Identify which cell holds the provided text, then report its (x, y) central coordinate. 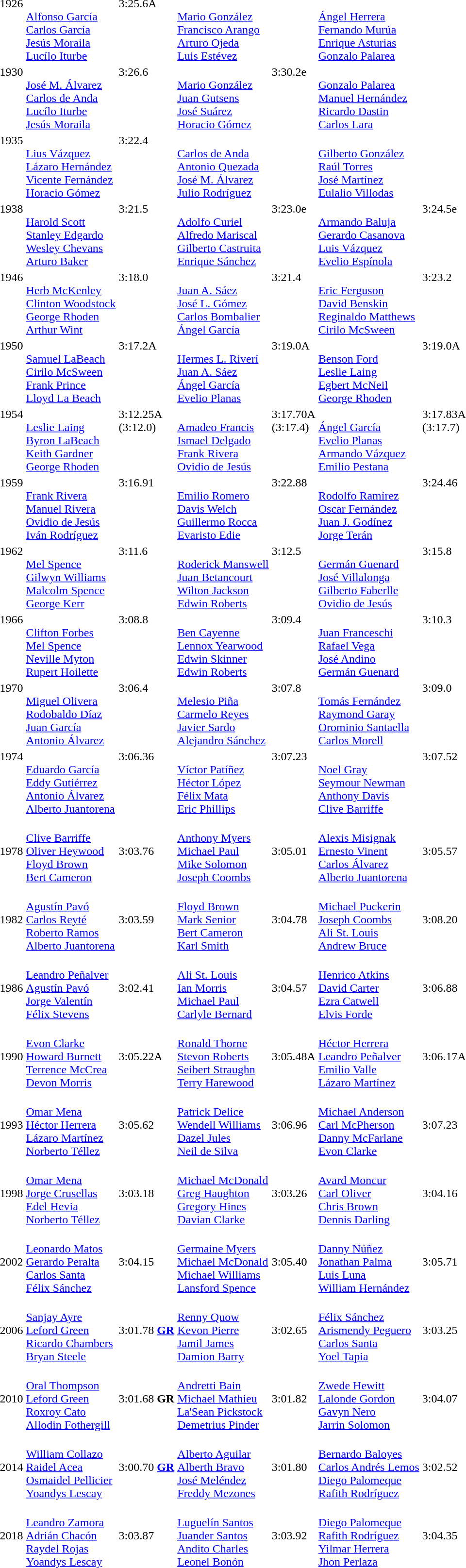
Héctor HerreraLeandro PeñalverEmilio ValleLázaro Martínez (369, 1056)
Avard MoncurCarl OliverChris BrownDennis Darling (369, 1193)
Harold Scott Stanley Edgardo Wesley Chevans Arturo Baker (71, 235)
3:22.88 (293, 509)
Gonzalo Palarea Manuel Hernández Ricardo Dastin Carlos Lara (369, 98)
Adolfo Curiel Alfredo Mariscal Gilberto Castruita Enrique Sánchez (223, 235)
3:06.96 (293, 1125)
Eduardo García Eddy Gutiérrez Antonio ÁlvarezAlberto Juantorena (71, 783)
Lius Vázquez Lázaro Hernández Vicente Fernández Horacio Gómez (71, 167)
Agustín PavóCarlos ReytéRoberto RamosAlberto Juantorena (71, 919)
3:06.36 (147, 783)
3:05.48A (293, 1056)
Germaine MyersMichael McDonaldMichael WilliamsLansford Spence (223, 1262)
Armando Baluja Gerardo Casanova Luis Vázquez Evelio Espínola (369, 235)
Omar MenaHéctor HerreraLázaro MartínezNorberto Téllez (71, 1125)
Juan A. Sáez José L. Gómez Carlos Bombalier Ángel García (223, 303)
Floyd BrownMark SeniorBert CameronKarl Smith (223, 919)
Bernardo BaloyesCarlos Andrés LemosDiego PalomequeRafith Rodríguez (369, 1467)
Omar MenaJorge CrusellasEdel HeviaNorberto Téllez (71, 1193)
3:16.91 (147, 509)
Roderick Manswell Juan Betancourt Wilton Jackson Edwin Roberts (223, 577)
Danny NúñezJonathan PalmaLuis LunaWilliam Hernández (369, 1262)
Mel Spence Gilwyn Williams Malcolm Spence George Kerr (71, 577)
Ángel García Evelio Planas Armando Vázquez Emilio Pestana (369, 440)
Renny QuowKevon PierreJamil JamesDamion Barry (223, 1330)
Mario González Juan Gutsens José Suárez Horacio Gómez (223, 98)
3:04.15 (147, 1262)
Leandro PeñalverAgustín PavóJorge ValentínFélix Stevens (71, 988)
3:05.22A (147, 1056)
Víctor PatíñezHéctor LópezFélix MataEric Phillips (223, 783)
Evon ClarkeHoward BurnettTerrence McCreaDevon Morris (71, 1056)
3:17.2A (147, 372)
William CollazoRaidel AceaOsmaidel PellicierYoandys Lescay (71, 1467)
3:04.78 (293, 919)
3:07.8 (293, 714)
Michael AndersonCarl McPhersonDanny McFarlaneEvon Clarke (369, 1125)
3:07.23 (293, 783)
Leonardo MatosGerardo PeraltaCarlos SantaFélix Sánchez (71, 1262)
3:21.4 (293, 303)
3:03.59 (147, 919)
3:01.68 GR (147, 1399)
Noel GraySeymour NewmanAnthony DavisClive Barriffe (369, 783)
Melesio Piña Carmelo Reyes Javier Sardo Alejandro Sánchez (223, 714)
3:00.70 GR (147, 1467)
3:03.26 (293, 1193)
3:26.6 (147, 98)
Amadeo Francis Ismael Delgado Frank Rivera Ovidio de Jesús (223, 440)
Carlos de Anda Antonio Quezada José M. Álvarez Julio Rodríguez (223, 167)
Patrick DeliceWendell WilliamsDazel JulesNeil de Silva (223, 1125)
3:01.82 (293, 1399)
Hermes L. Riverí Juan A. Sáez Ángel García Evelio Planas (223, 372)
3:22.4 (147, 167)
Rodolfo Ramírez Oscar Fernández Juan J. Godínez Jorge Terán (369, 509)
3:03.76 (147, 851)
3:01.80 (293, 1467)
3:12.25A(3:12.0) (147, 440)
Ali St. LouisIan MorrisMichael PaulCarlyle Bernard (223, 988)
3:02.65 (293, 1330)
3:19.0A (293, 372)
Félix SánchezArismendy PegueroCarlos SantaYoel Tapia (369, 1330)
3:04.57 (293, 988)
3:05.01 (293, 851)
Michael McDonaldGreg HaughtonGregory HinesDavian Clarke (223, 1193)
3:03.18 (147, 1193)
Emilio Romero Davis Welch Guillermo Rocca Evaristo Edie (223, 509)
Leslie Laing Byron LaBeach Keith Gardner George Rhoden (71, 440)
3:08.8 (147, 646)
3:06.4 (147, 714)
Gilberto González Raúl Torres José Martínez Eulalio Villodas (369, 167)
Benson Ford Leslie Laing Egbert McNeil George Rhoden (369, 372)
Juan Franceschi Rafael Vega José Andino Germán Guenard (369, 646)
3:12.5 (293, 577)
Ronald ThorneStevon RobertsSeibert StraughnTerry Harewood (223, 1056)
Clive BarriffeOliver HeywoodFloyd BrownBert Cameron (71, 851)
José M. Álvarez Carlos de Anda Lucílo Iturbe Jesús Moraila (71, 98)
3:21.5 (147, 235)
Andretti BainMichael MathieuLa'Sean PickstockDemetrius Pinder (223, 1399)
3:17.70A(3:17.4) (293, 440)
Herb McKenley Clinton Woodstock George Rhoden Arthur Wint (71, 303)
3:23.0e (293, 235)
Clifton Forbes Mel Spence Neville Myton Rupert Hoilette (71, 646)
Tomás Fernández Raymond Garay Orominio Santaella Carlos Morell (369, 714)
Samuel LaBeach Cirilo McSween Frank Prince Lloyd La Beach (71, 372)
3:09.4 (293, 646)
Michael PuckerinJoseph CoombsAli St. LouisAndrew Bruce (369, 919)
Anthony MyersMichael PaulMike SolomonJoseph Coombs (223, 851)
3:11.6 (147, 577)
3:30.2e (293, 98)
Miguel Olivera Rodobaldo Díaz Juan García Antonio Álvarez (71, 714)
Eric Ferguson David Benskin Reginaldo Matthews Cirilo McSween (369, 303)
3:05.62 (147, 1125)
Zwede HewittLalonde GordonGavyn NeroJarrin Solomon (369, 1399)
3:18.0 (147, 303)
3:01.78 GR (147, 1330)
3:02.41 (147, 988)
Alexis MisignakErnesto VinentCarlos ÁlvarezAlberto Juantorena (369, 851)
Sanjay AyreLeford GreenRicardo ChambersBryan Steele (71, 1330)
Frank Rivera Manuel Rivera Ovidio de Jesús Iván Rodríguez (71, 509)
Germán Guenard José Villalonga Gilberto Faberlle Ovidio de Jesús (369, 577)
Alberto AguilarAlberth BravoJosé MeléndezFreddy Mezones (223, 1467)
Ben Cayenne Lennox Yearwood Edwin Skinner Edwin Roberts (223, 646)
3:05.40 (293, 1262)
Oral ThompsonLeford GreenRoxroy CatoAllodin Fothergill (71, 1399)
Henrico AtkinsDavid CarterEzra CatwellElvis Forde (369, 988)
